Provide the [X, Y] coordinate of the cell's center where the given text is located.  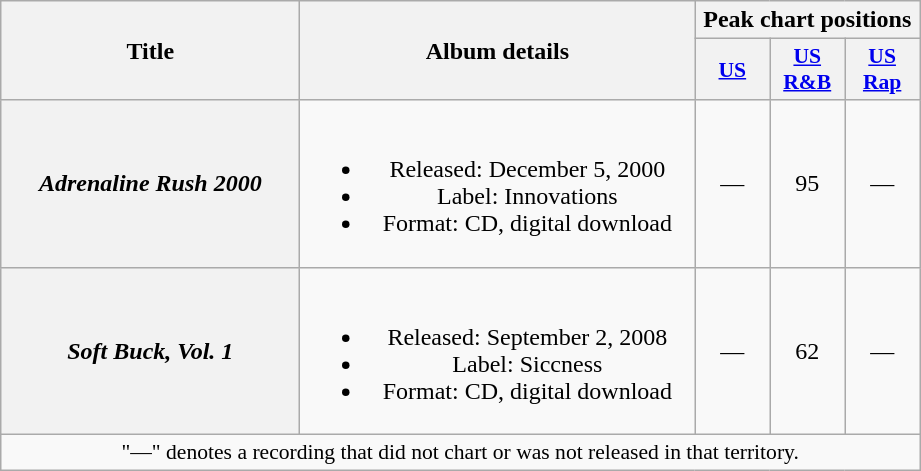
62 [808, 350]
Soft Buck, Vol. 1 [150, 350]
US [732, 70]
Album details [498, 50]
Released: December 5, 2000Label: InnovationsFormat: CD, digital download [498, 184]
Title [150, 50]
"—" denotes a recording that did not chart or was not released in that territory. [460, 452]
Peak chart positions [808, 20]
US R&B [808, 70]
95 [808, 184]
US Rap [882, 70]
Adrenaline Rush 2000 [150, 184]
Released: September 2, 2008Label: SiccnessFormat: CD, digital download [498, 350]
